Search for the cell housing the specified text and yield its [x, y] center coordinate. 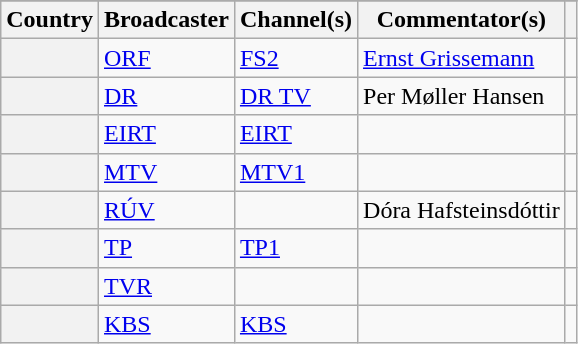
Broadcaster [166, 20]
MTV [166, 172]
TP [166, 248]
DR [166, 96]
Commentator(s) [462, 20]
ORF [166, 58]
TVR [166, 286]
DR TV [296, 96]
TP1 [296, 248]
RÚV [166, 210]
Dóra Hafsteinsdóttir [462, 210]
FS2 [296, 58]
Ernst Grissemann [462, 58]
Country [50, 20]
MTV1 [296, 172]
Channel(s) [296, 20]
Per Møller Hansen [462, 96]
